Output the [X, Y] coordinate of the center of the cell containing the given text.  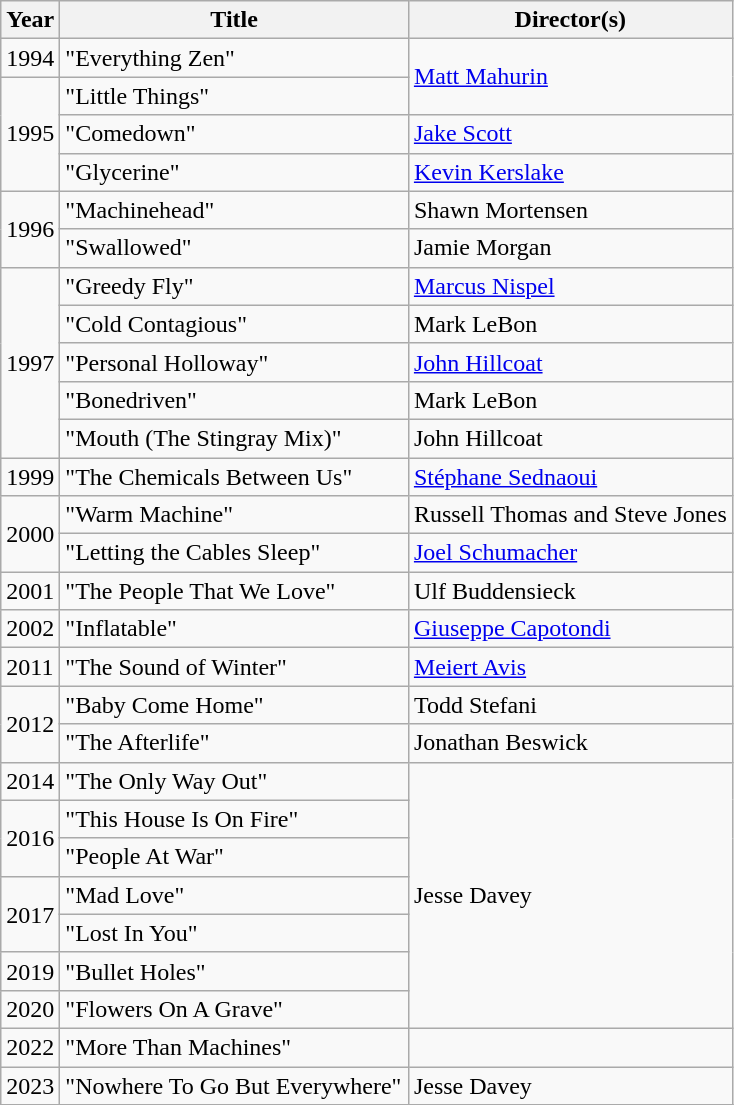
"Baby Come Home" [234, 705]
Matt Mahurin [570, 77]
1995 [30, 134]
Ulf Buddensieck [570, 591]
"People At War" [234, 857]
"Letting the Cables Sleep" [234, 553]
"Warm Machine" [234, 515]
Shawn Mortensen [570, 210]
"Flowers On A Grave" [234, 1009]
2002 [30, 629]
"Machinehead" [234, 210]
"Inflatable" [234, 629]
2011 [30, 667]
"This House Is On Fire" [234, 819]
Meiert Avis [570, 667]
Director(s) [570, 20]
"Little Things" [234, 96]
2020 [30, 1009]
"Comedown" [234, 134]
Title [234, 20]
Joel Schumacher [570, 553]
2019 [30, 971]
"Bonedriven" [234, 400]
2001 [30, 591]
"The Chemicals Between Us" [234, 477]
"Greedy Fly" [234, 286]
"Lost In You" [234, 933]
2016 [30, 838]
2022 [30, 1047]
"Nowhere To Go But Everywhere" [234, 1085]
Kevin Kerslake [570, 172]
Todd Stefani [570, 705]
1999 [30, 477]
"Personal Holloway" [234, 362]
2012 [30, 724]
1996 [30, 229]
Stéphane Sednaoui [570, 477]
2017 [30, 914]
"The People That We Love" [234, 591]
"Everything Zen" [234, 58]
Giuseppe Capotondi [570, 629]
"More Than Machines" [234, 1047]
1994 [30, 58]
"The Afterlife" [234, 743]
"The Sound of Winter" [234, 667]
1997 [30, 362]
2023 [30, 1085]
Year [30, 20]
"Mouth (The Stingray Mix)" [234, 438]
"Swallowed" [234, 248]
Marcus Nispel [570, 286]
2014 [30, 781]
2000 [30, 534]
Russell Thomas and Steve Jones [570, 515]
"Cold Contagious" [234, 324]
"Glycerine" [234, 172]
Jonathan Beswick [570, 743]
"Bullet Holes" [234, 971]
Jake Scott [570, 134]
Jamie Morgan [570, 248]
"The Only Way Out" [234, 781]
"Mad Love" [234, 895]
